From the cell containing the given text, extract its center point as [X, Y] coordinate. 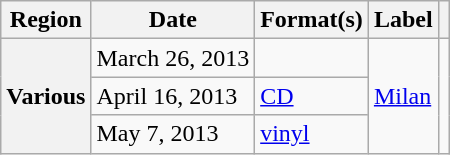
Milan [403, 96]
Format(s) [312, 20]
Date [173, 20]
vinyl [312, 134]
Region [46, 20]
Label [403, 20]
Various [46, 96]
CD [312, 96]
March 26, 2013 [173, 58]
May 7, 2013 [173, 134]
April 16, 2013 [173, 96]
